Extract the [X, Y] coordinate from the center of the cell holding the provided text.  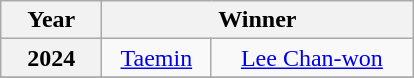
Taemin [156, 58]
2024 [52, 58]
Lee Chan-won [312, 58]
Year [52, 20]
Winner [258, 20]
